Return [x, y] of the center of cell containing provided text 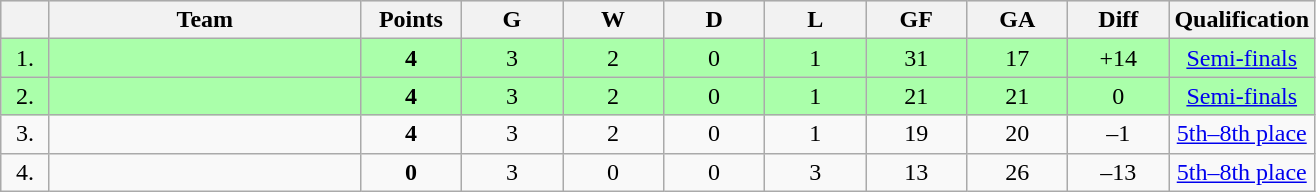
1. [26, 58]
Qualification [1242, 20]
GA [1018, 20]
G [512, 20]
26 [1018, 172]
13 [916, 172]
20 [1018, 134]
2. [26, 96]
3. [26, 134]
D [714, 20]
+14 [1118, 58]
Team [204, 20]
–1 [1118, 134]
31 [916, 58]
17 [1018, 58]
W [612, 20]
4. [26, 172]
Points [410, 20]
GF [916, 20]
19 [916, 134]
Diff [1118, 20]
L [816, 20]
–13 [1118, 172]
